Locate the cell with the specified text and output its [x, y] center coordinate. 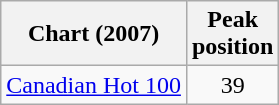
39 [232, 85]
Chart (2007) [94, 34]
Canadian Hot 100 [94, 85]
Peakposition [232, 34]
